Capture the cell that displays the provided text and extract its (X, Y) central coordinate. 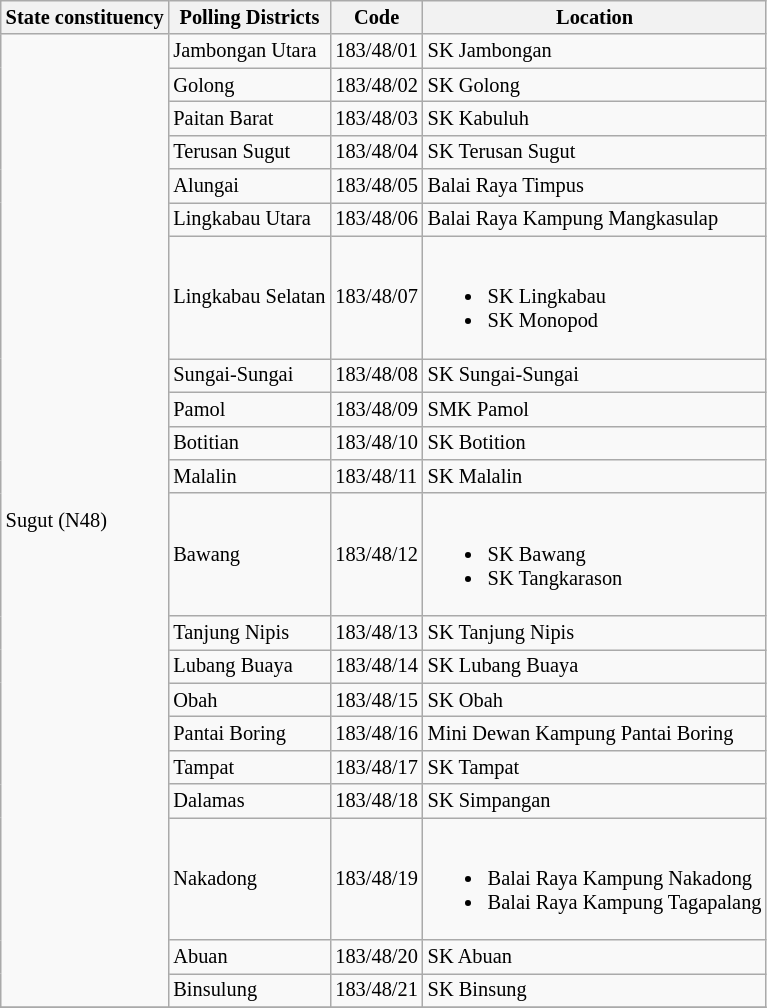
SK Malalin (595, 476)
State constituency (85, 17)
SK Tampat (595, 767)
SK Jambongan (595, 51)
183/48/15 (376, 700)
SK Binsung (595, 990)
Malalin (249, 476)
Paitan Barat (249, 118)
183/48/01 (376, 51)
183/48/19 (376, 878)
Lingkabau Utara (249, 219)
SK Lubang Buaya (595, 666)
Terusan Sugut (249, 152)
SK BawangSK Tangkarason (595, 554)
183/48/06 (376, 219)
183/48/20 (376, 957)
183/48/08 (376, 375)
Alungai (249, 186)
183/48/07 (376, 297)
Balai Raya Kampung NakadongBalai Raya Kampung Tagapalang (595, 878)
183/48/10 (376, 443)
Sungai-Sungai (249, 375)
SK Obah (595, 700)
183/48/13 (376, 632)
Sugut (N48) (85, 520)
SK Botition (595, 443)
SK Simpangan (595, 801)
Code (376, 17)
Nakadong (249, 878)
Tanjung Nipis (249, 632)
183/48/03 (376, 118)
183/48/17 (376, 767)
SK LingkabauSK Monopod (595, 297)
Dalamas (249, 801)
Mini Dewan Kampung Pantai Boring (595, 733)
SK Terusan Sugut (595, 152)
SMK Pamol (595, 409)
SK Kabuluh (595, 118)
Botitian (249, 443)
Tampat (249, 767)
183/48/14 (376, 666)
183/48/02 (376, 85)
183/48/18 (376, 801)
183/48/12 (376, 554)
Jambongan Utara (249, 51)
183/48/09 (376, 409)
Pamol (249, 409)
Balai Raya Timpus (595, 186)
Balai Raya Kampung Mangkasulap (595, 219)
Lingkabau Selatan (249, 297)
SK Tanjung Nipis (595, 632)
Polling Districts (249, 17)
183/48/16 (376, 733)
183/48/04 (376, 152)
Lubang Buaya (249, 666)
SK Sungai-Sungai (595, 375)
Golong (249, 85)
Location (595, 17)
Abuan (249, 957)
SK Abuan (595, 957)
Pantai Boring (249, 733)
183/48/21 (376, 990)
SK Golong (595, 85)
183/48/11 (376, 476)
Bawang (249, 554)
Obah (249, 700)
183/48/05 (376, 186)
Binsulung (249, 990)
